Pinpoint the cell where the given text exists, returning its [X, Y] midpoint coordinate. 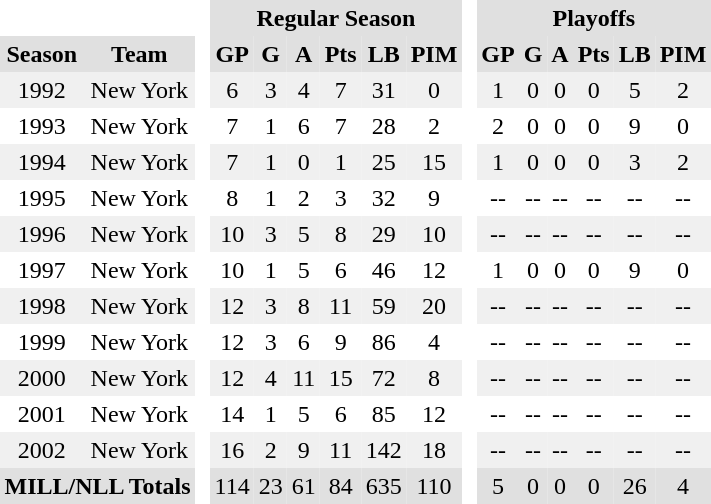
46 [384, 270]
2002 [42, 450]
142 [384, 450]
14 [232, 414]
72 [384, 378]
1995 [42, 198]
114 [232, 486]
86 [384, 342]
Playoffs [594, 18]
1997 [42, 270]
25 [384, 162]
84 [340, 486]
18 [434, 450]
2001 [42, 414]
1992 [42, 90]
2000 [42, 378]
1996 [42, 234]
Team [140, 54]
32 [384, 198]
26 [634, 486]
1993 [42, 126]
1998 [42, 306]
MILL/NLL Totals [98, 486]
23 [270, 486]
635 [384, 486]
85 [384, 414]
1994 [42, 162]
28 [384, 126]
61 [304, 486]
110 [434, 486]
Regular Season [336, 18]
31 [384, 90]
1999 [42, 342]
59 [384, 306]
Season [42, 54]
16 [232, 450]
20 [434, 306]
29 [384, 234]
